Determine the [X, Y] coordinate at the center of the cell enclosing the given text.  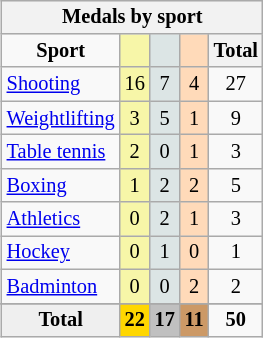
17 [165, 320]
Boxing [61, 185]
Table tennis [61, 152]
Badminton [61, 286]
Weightlifting [61, 118]
9 [236, 118]
Shooting [61, 84]
Athletics [61, 219]
Hockey [61, 253]
7 [165, 84]
11 [194, 320]
50 [236, 320]
22 [135, 320]
Medals by sport [132, 17]
4 [194, 84]
16 [135, 84]
27 [236, 84]
Sport [61, 51]
